From the cell containing the given text, extract its center point as (X, Y) coordinate. 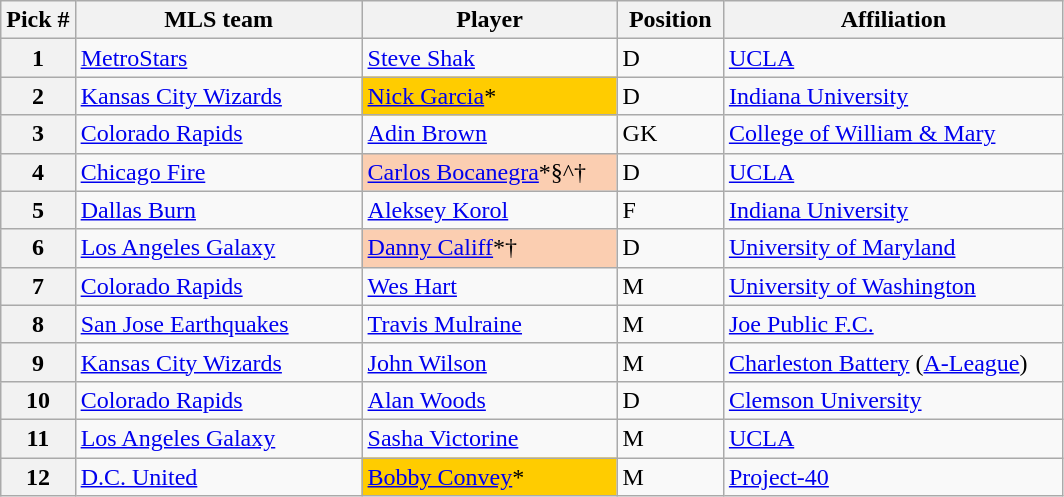
Dallas Burn (218, 210)
10 (38, 400)
Player (490, 20)
5 (38, 210)
John Wilson (490, 362)
Position (670, 20)
D.C. United (218, 477)
GK (670, 134)
Project-40 (893, 477)
7 (38, 286)
Bobby Convey* (490, 477)
9 (38, 362)
1 (38, 58)
6 (38, 248)
3 (38, 134)
Aleksey Korol (490, 210)
12 (38, 477)
4 (38, 172)
MLS team (218, 20)
University of Maryland (893, 248)
MetroStars (218, 58)
College of William & Mary (893, 134)
University of Washington (893, 286)
2 (38, 96)
Chicago Fire (218, 172)
Steve Shak (490, 58)
Adin Brown (490, 134)
Pick # (38, 20)
11 (38, 438)
Affiliation (893, 20)
Charleston Battery (A-League) (893, 362)
Sasha Victorine (490, 438)
8 (38, 324)
Nick Garcia* (490, 96)
Joe Public F.C. (893, 324)
Carlos Bocanegra*§^† (490, 172)
F (670, 210)
Alan Woods (490, 400)
Danny Califf*† (490, 248)
Travis Mulraine (490, 324)
San Jose Earthquakes (218, 324)
Clemson University (893, 400)
Wes Hart (490, 286)
